Pinpoint the cell where the given text exists, returning its (x, y) midpoint coordinate. 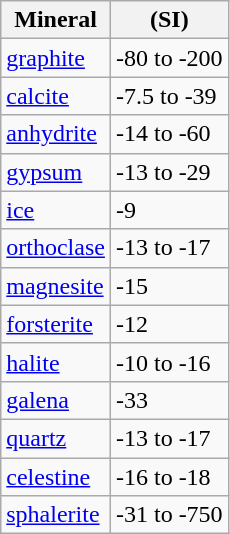
-80 to -200 (169, 58)
orthoclase (56, 248)
-12 (169, 324)
-13 to -29 (169, 172)
anhydrite (56, 134)
-14 to -60 (169, 134)
halite (56, 362)
-15 (169, 286)
Mineral (56, 20)
calcite (56, 96)
sphalerite (56, 515)
-9 (169, 210)
forsterite (56, 324)
gypsum (56, 172)
-31 to -750 (169, 515)
ice (56, 210)
-33 (169, 400)
graphite (56, 58)
-10 to -16 (169, 362)
quartz (56, 438)
galena (56, 400)
celestine (56, 477)
(SI) (169, 20)
magnesite (56, 286)
-16 to -18 (169, 477)
-7.5 to -39 (169, 96)
